Identify which cell holds the provided text, then report its (x, y) central coordinate. 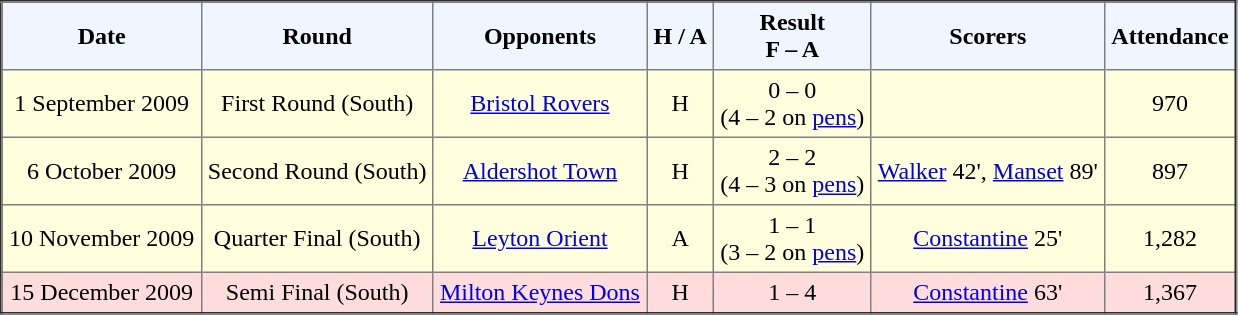
1 – 1(3 – 2 on pens) (792, 239)
Second Round (South) (317, 171)
970 (1171, 104)
Round (317, 36)
H / A (680, 36)
Leyton Orient (540, 239)
Bristol Rovers (540, 104)
Constantine 63' (988, 292)
A (680, 239)
10 November 2009 (102, 239)
Date (102, 36)
First Round (South) (317, 104)
Walker 42', Manset 89' (988, 171)
Milton Keynes Dons (540, 292)
1 September 2009 (102, 104)
Semi Final (South) (317, 292)
6 October 2009 (102, 171)
1 – 4 (792, 292)
2 – 2(4 – 3 on pens) (792, 171)
Quarter Final (South) (317, 239)
Attendance (1171, 36)
Aldershot Town (540, 171)
Opponents (540, 36)
1,282 (1171, 239)
897 (1171, 171)
15 December 2009 (102, 292)
0 – 0(4 – 2 on pens) (792, 104)
Scorers (988, 36)
1,367 (1171, 292)
ResultF – A (792, 36)
Constantine 25' (988, 239)
